Extract the [X, Y] coordinate from the center of the cell holding the provided text.  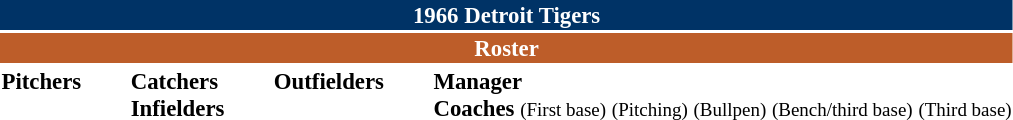
Roster [506, 48]
1966 Detroit Tigers [506, 15]
